Determine the (X, Y) coordinate at the center of the cell enclosing the given text.  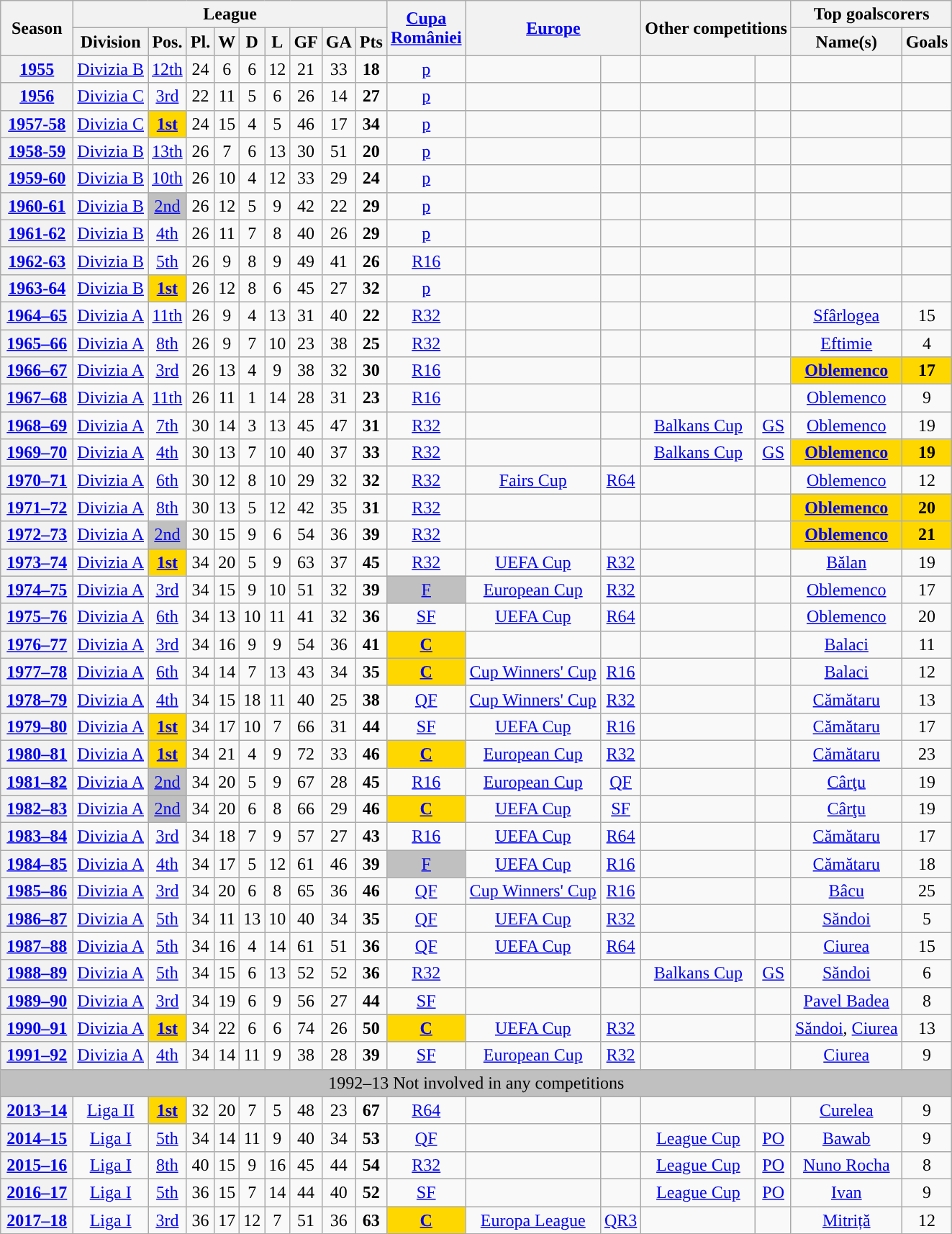
Eftimie (846, 343)
Nuno Rocha (846, 1165)
Pos. (168, 42)
Bawab (846, 1138)
1976–77 (37, 644)
3 (252, 425)
2015–16 (37, 1165)
Bâcu (846, 891)
1966–67 (37, 371)
GF (306, 42)
50 (371, 1028)
1957-58 (37, 124)
1965–66 (37, 343)
League (230, 14)
7th (168, 425)
1968–69 (37, 425)
1973–74 (37, 562)
1963-64 (37, 288)
2017–18 (37, 1220)
72 (306, 754)
1967–68 (37, 398)
QR3 (620, 1220)
1992–13 Not involved in any competitions (476, 1083)
Division (111, 42)
1 (252, 398)
L (278, 42)
1990–91 (37, 1028)
1970–71 (37, 480)
1984–85 (37, 864)
1958-59 (37, 151)
74 (306, 1028)
CupaRomâniei (426, 28)
1975–76 (37, 617)
GA (338, 42)
1959-60 (37, 179)
1982–83 (37, 809)
1988–89 (37, 973)
1964–65 (37, 315)
1960-61 (37, 206)
48 (306, 1110)
Pl. (200, 42)
Name(s) (846, 42)
Goals (927, 42)
1986–87 (37, 919)
1974–75 (37, 590)
1961-62 (37, 233)
57 (306, 837)
Ivan (846, 1192)
1969–70 (37, 453)
Sfârlogea (846, 315)
1983–84 (37, 837)
65 (306, 891)
Top goalscorers (871, 14)
Europe (553, 28)
1956 (37, 96)
53 (371, 1138)
1989–90 (37, 1001)
2014–15 (37, 1138)
2016–17 (37, 1192)
1978–79 (37, 699)
D (252, 42)
47 (338, 425)
Pts (371, 42)
1981–82 (37, 781)
13th (168, 151)
Season (37, 28)
W (227, 42)
Pavel Badea (846, 1001)
1971–72 (37, 508)
1991–92 (37, 1055)
1962-63 (37, 261)
1955 (37, 69)
Europa League (532, 1220)
1977–78 (37, 672)
1985–86 (37, 891)
12th (168, 69)
1979–80 (37, 726)
1980–81 (37, 754)
Fairs Cup (532, 480)
56 (306, 1001)
1972–73 (37, 535)
Liga II (111, 1110)
Other competitions (717, 28)
Curelea (846, 1110)
2013–14 (37, 1110)
Mitriță (846, 1220)
49 (306, 261)
10th (168, 179)
Săndoi, Ciurea (846, 1028)
1987–88 (37, 946)
Bălan (846, 562)
